Scan for the cell matching the given text and deliver its (x, y) coordinate at center. 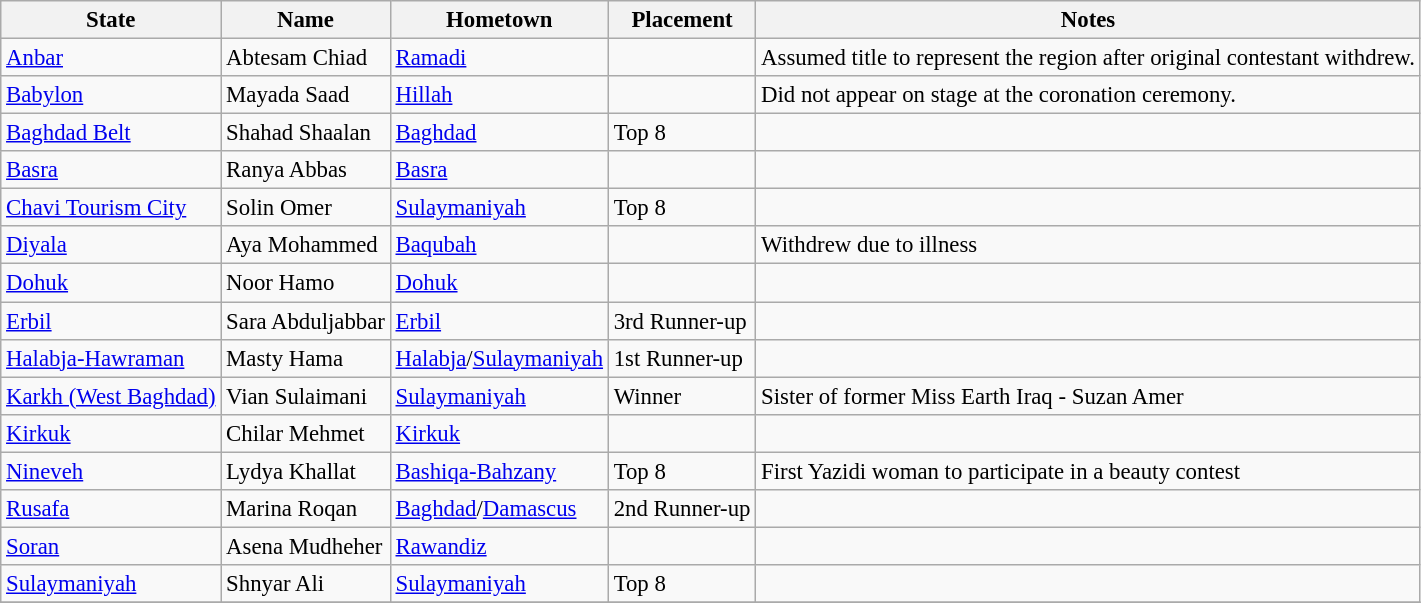
Vian Sulaimani (306, 396)
Baghdad/Damascus (499, 509)
Solin Omer (306, 208)
Assumed title to represent the region after original contestant withdrew. (1088, 58)
Lydya Khallat (306, 471)
Name (306, 20)
Babylon (111, 95)
Baghdad (499, 133)
Sara Abduljabbar (306, 321)
Withdrew due to illness (1088, 245)
Noor Hamo (306, 283)
Did not appear on stage at the coronation ceremony. (1088, 95)
Halabja/Sulaymaniyah (499, 358)
Abtesam Chiad (306, 58)
Baghdad Belt (111, 133)
Chavi Tourism City (111, 208)
Masty Hama (306, 358)
Marina Roqan (306, 509)
Karkh (West Baghdad) (111, 396)
Diyala (111, 245)
Notes (1088, 20)
Chilar Mehmet (306, 433)
Mayada Saad (306, 95)
Shnyar Ali (306, 584)
Ranya Abbas (306, 170)
Rusafa (111, 509)
Baqubah (499, 245)
Placement (682, 20)
Shahad Shaalan (306, 133)
Sister of former Miss Earth Iraq - Suzan Amer (1088, 396)
Winner (682, 396)
State (111, 20)
Soran (111, 546)
Bashiqa-Bahzany (499, 471)
Rawandiz (499, 546)
Nineveh (111, 471)
Hometown (499, 20)
First Yazidi woman to participate in a beauty contest (1088, 471)
Hillah (499, 95)
Ramadi (499, 58)
Asena Mudheher (306, 546)
3rd Runner-up (682, 321)
Halabja-Hawraman (111, 358)
2nd Runner-up (682, 509)
Anbar (111, 58)
Aya Mohammed (306, 245)
1st Runner-up (682, 358)
